Extract the [X, Y] coordinate from the center of the cell holding the provided text.  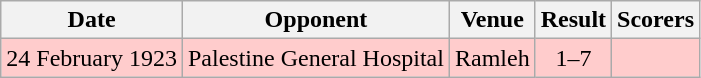
Palestine General Hospital [316, 58]
Opponent [316, 20]
Ramleh [492, 58]
Venue [492, 20]
24 February 1923 [92, 58]
1–7 [573, 58]
Result [573, 20]
Date [92, 20]
Scorers [656, 20]
